Capture the cell that displays the provided text and extract its (X, Y) central coordinate. 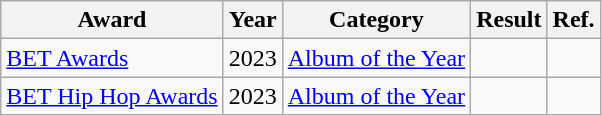
Result (509, 20)
Category (376, 20)
Ref. (574, 20)
BET Awards (112, 58)
BET Hip Hop Awards (112, 96)
Award (112, 20)
Year (252, 20)
